Pinpoint the cell where the given text exists, returning its (x, y) midpoint coordinate. 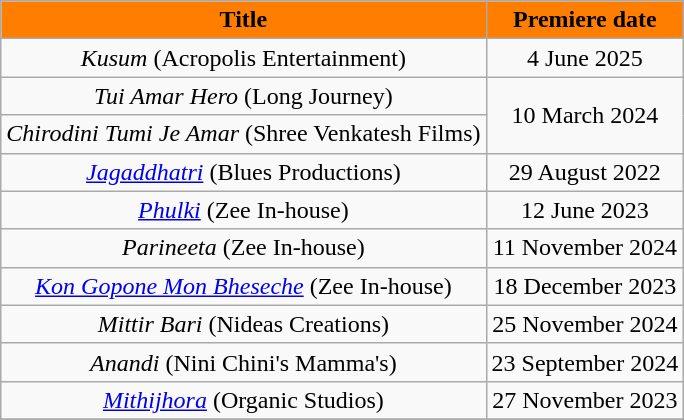
Parineeta (Zee In-house) (244, 248)
12 June 2023 (585, 210)
Phulki (Zee In-house) (244, 210)
27 November 2023 (585, 400)
Tui Amar Hero (Long Journey) (244, 96)
Jagaddhatri (Blues Productions) (244, 172)
Anandi (Nini Chini's Mamma's) (244, 362)
29 August 2022 (585, 172)
Mithijhora (Organic Studios) (244, 400)
10 March 2024 (585, 115)
Premiere date (585, 20)
Title (244, 20)
Mittir Bari (Nideas Creations) (244, 324)
Kusum (Acropolis Entertainment) (244, 58)
25 November 2024 (585, 324)
Kon Gopone Mon Bheseche (Zee In-house) (244, 286)
Chirodini Tumi Je Amar (Shree Venkatesh Films) (244, 134)
11 November 2024 (585, 248)
23 September 2024 (585, 362)
4 June 2025 (585, 58)
18 December 2023 (585, 286)
